Pinpoint the cell where the given text exists, returning its (x, y) midpoint coordinate. 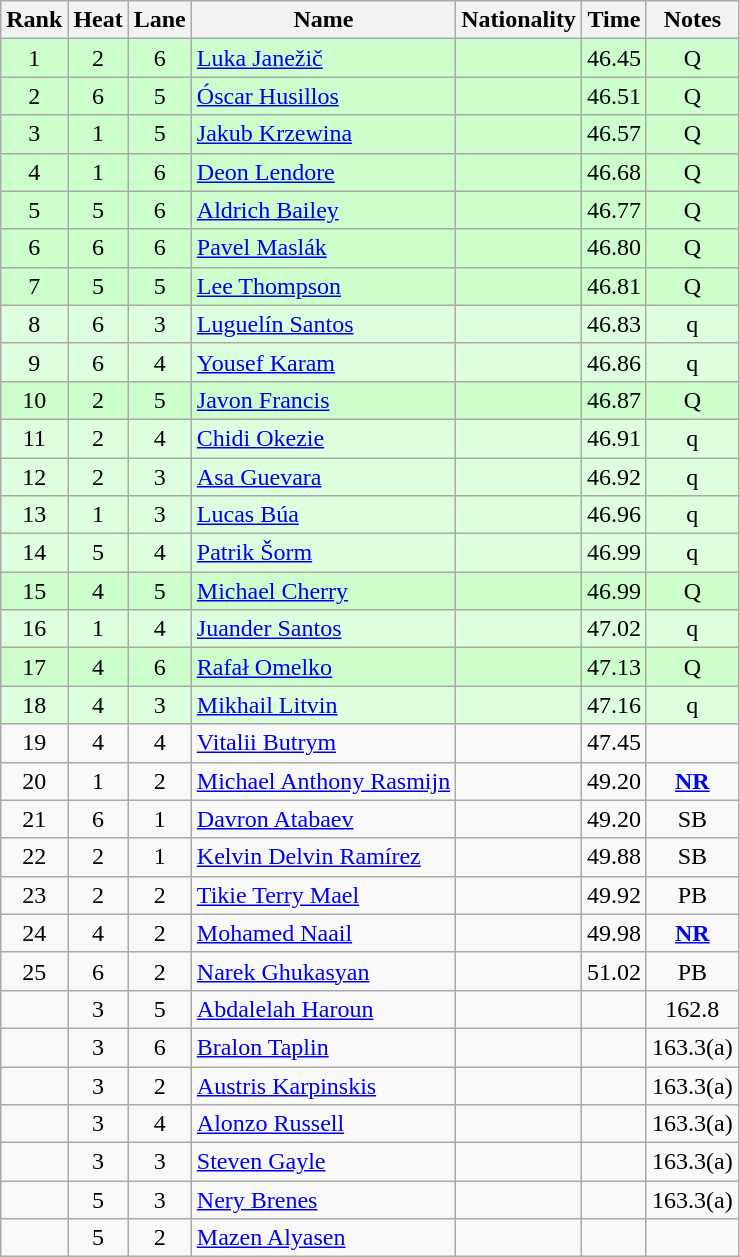
Kelvin Delvin Ramírez (323, 857)
49.88 (614, 857)
Mohamed Naail (323, 933)
14 (34, 553)
46.91 (614, 438)
24 (34, 933)
Rank (34, 20)
Narek Ghukasyan (323, 971)
8 (34, 324)
Lucas Búa (323, 515)
46.83 (614, 324)
47.16 (614, 705)
Óscar Husillos (323, 96)
7 (34, 286)
Lane (160, 20)
Rafał Omelko (323, 667)
Lee Thompson (323, 286)
Pavel Maslák (323, 248)
49.98 (614, 933)
46.57 (614, 134)
Jakub Krzewina (323, 134)
25 (34, 971)
Yousef Karam (323, 362)
162.8 (692, 1009)
Steven Gayle (323, 1162)
47.13 (614, 667)
17 (34, 667)
21 (34, 819)
46.87 (614, 400)
15 (34, 591)
18 (34, 705)
Abdalelah Haroun (323, 1009)
Javon Francis (323, 400)
46.80 (614, 248)
Michael Anthony Rasmijn (323, 781)
Time (614, 20)
19 (34, 743)
Vitalii Butrym (323, 743)
Michael Cherry (323, 591)
20 (34, 781)
46.86 (614, 362)
Deon Lendore (323, 172)
Asa Guevara (323, 477)
Heat (98, 20)
Davron Atabaev (323, 819)
51.02 (614, 971)
Bralon Taplin (323, 1047)
Notes (692, 20)
46.45 (614, 58)
16 (34, 629)
47.02 (614, 629)
Aldrich Bailey (323, 210)
Chidi Okezie (323, 438)
46.68 (614, 172)
46.92 (614, 477)
Alonzo Russell (323, 1124)
Luguelín Santos (323, 324)
49.92 (614, 895)
Name (323, 20)
46.51 (614, 96)
9 (34, 362)
46.81 (614, 286)
22 (34, 857)
Mazen Alyasen (323, 1238)
Luka Janežič (323, 58)
Nery Brenes (323, 1200)
12 (34, 477)
13 (34, 515)
46.77 (614, 210)
46.96 (614, 515)
Tikie Terry Mael (323, 895)
10 (34, 400)
Patrik Šorm (323, 553)
Nationality (519, 20)
47.45 (614, 743)
11 (34, 438)
Juander Santos (323, 629)
23 (34, 895)
Mikhail Litvin (323, 705)
Austris Karpinskis (323, 1085)
